Return the (x, y) coordinate for the center point of the cell that contains the specified text.  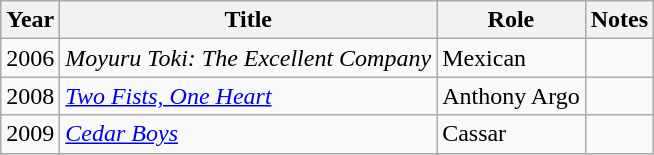
Two Fists, One Heart (248, 96)
Mexican (512, 58)
Title (248, 20)
2008 (30, 96)
Notes (619, 20)
Cedar Boys (248, 134)
Year (30, 20)
Anthony Argo (512, 96)
2006 (30, 58)
Role (512, 20)
Cassar (512, 134)
Moyuru Toki: The Excellent Company (248, 58)
2009 (30, 134)
